Return the [X, Y] coordinate for the center point of the cell that contains the specified text.  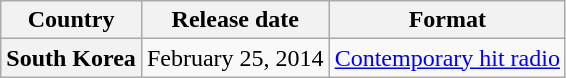
Country [72, 20]
South Korea [72, 58]
Release date [235, 20]
Contemporary hit radio [447, 58]
Format [447, 20]
February 25, 2014 [235, 58]
